Locate the cell with the specified text and output its (X, Y) center coordinate. 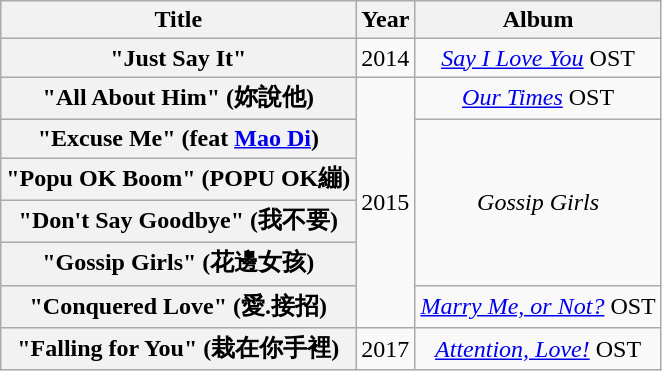
"Popu OK Boom" (POPU OK繃) (178, 180)
2017 (386, 350)
"Gossip Girls" (花邊女孩) (178, 264)
"Don't Say Goodbye" (我不要) (178, 222)
2014 (386, 58)
"Excuse Me" (feat Mao Di) (178, 138)
Marry Me, or Not? OST (538, 306)
2015 (386, 202)
"All About Him" (妳說他) (178, 98)
"Conquered Love" (愛.接招) (178, 306)
Title (178, 20)
Attention, Love! OST (538, 350)
Year (386, 20)
"Falling for You" (栽在你手裡) (178, 350)
Our Times OST (538, 98)
"Just Say It" (178, 58)
Album (538, 20)
Gossip Girls (538, 202)
Say I Love You OST (538, 58)
